Find where the given text appears and provide that cell's center as (X, Y) coordinate. 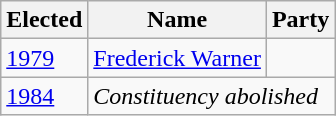
Constituency abolished (212, 96)
Frederick Warner (178, 58)
1979 (44, 58)
1984 (44, 96)
Party (300, 20)
Elected (44, 20)
Name (178, 20)
